Extract the (x, y) coordinate from the center of the cell holding the provided text.  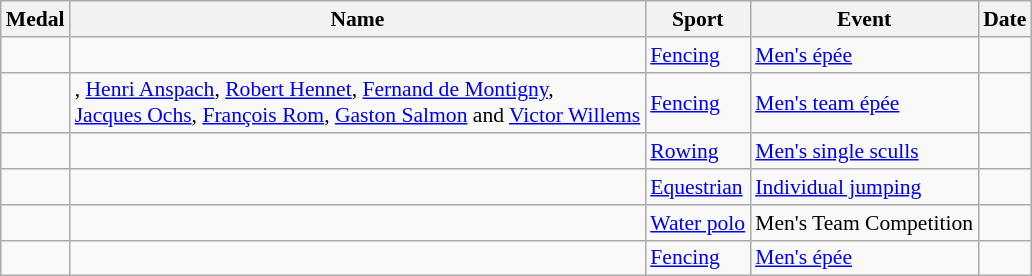
Men's single sculls (864, 152)
Medal (36, 19)
, Henri Anspach, Robert Hennet, Fernand de Montigny, Jacques Ochs, François Rom, Gaston Salmon and Victor Willems (358, 102)
Water polo (698, 223)
Men's Team Competition (864, 223)
Rowing (698, 152)
Individual jumping (864, 187)
Event (864, 19)
Sport (698, 19)
Name (358, 19)
Men's team épée (864, 102)
Date (1004, 19)
Equestrian (698, 187)
